Provide the (X, Y) coordinate of the cell's center where the given text is located.  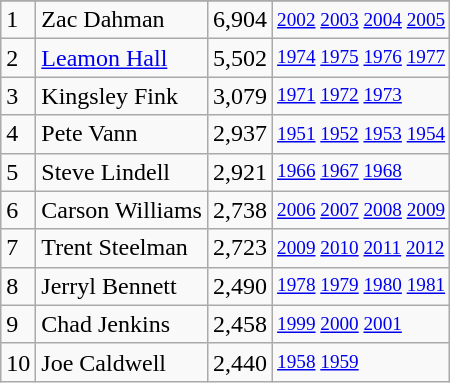
5 (18, 172)
1978 1979 1980 1981 (362, 286)
Kingsley Fink (122, 96)
2,440 (240, 362)
8 (18, 286)
3 (18, 96)
2009 2010 2011 2012 (362, 248)
5,502 (240, 58)
1958 1959 (362, 362)
1971 1972 1973 (362, 96)
6 (18, 210)
Pete Vann (122, 134)
Jerryl Bennett (122, 286)
2,723 (240, 248)
Joe Caldwell (122, 362)
Zac Dahman (122, 20)
1966 1967 1968 (362, 172)
9 (18, 324)
7 (18, 248)
Chad Jenkins (122, 324)
2,738 (240, 210)
3,079 (240, 96)
1951 1952 1953 1954 (362, 134)
2,921 (240, 172)
1974 1975 1976 1977 (362, 58)
Steve Lindell (122, 172)
Leamon Hall (122, 58)
6,904 (240, 20)
1 (18, 20)
1999 2000 2001 (362, 324)
2,490 (240, 286)
2002 2003 2004 2005 (362, 20)
2006 2007 2008 2009 (362, 210)
Trent Steelman (122, 248)
2,458 (240, 324)
2,937 (240, 134)
10 (18, 362)
4 (18, 134)
2 (18, 58)
Carson Williams (122, 210)
